Extract the (x, y) coordinate from the center of the cell holding the provided text.  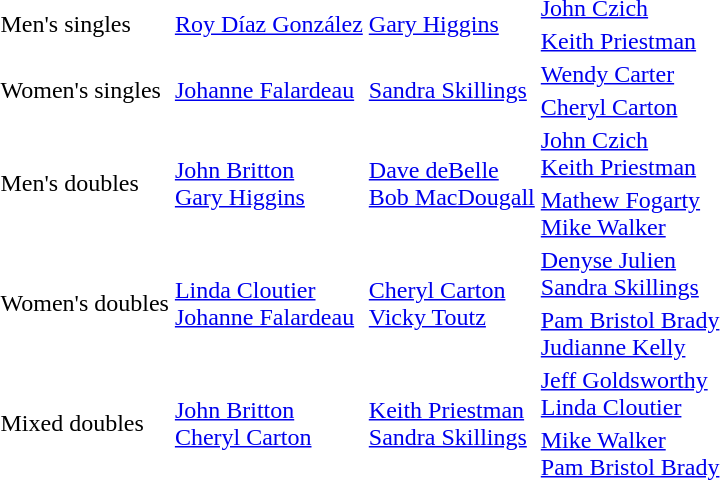
John Britton Gary Higgins (268, 184)
Cheryl Carton Vicky Toutz (452, 304)
Linda Cloutier Johanne Falardeau (268, 304)
Johanne Falardeau (268, 90)
Dave deBelle Bob MacDougall (452, 184)
Sandra Skillings (452, 90)
